Locate the cell with the specified text and output its (x, y) center coordinate. 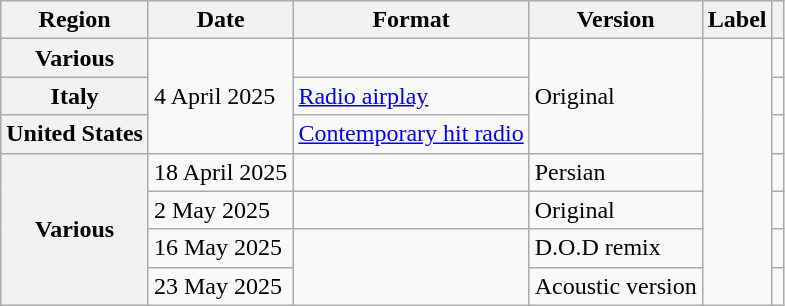
4 April 2025 (220, 96)
Date (220, 20)
Region (75, 20)
D.O.D remix (616, 248)
Italy (75, 96)
Label (737, 20)
16 May 2025 (220, 248)
18 April 2025 (220, 172)
Format (411, 20)
Contemporary hit radio (411, 134)
Radio airplay (411, 96)
23 May 2025 (220, 286)
2 May 2025 (220, 210)
Version (616, 20)
Persian (616, 172)
United States (75, 134)
Acoustic version (616, 286)
